Provide the (x, y) coordinate of the cell's center where the given text is located.  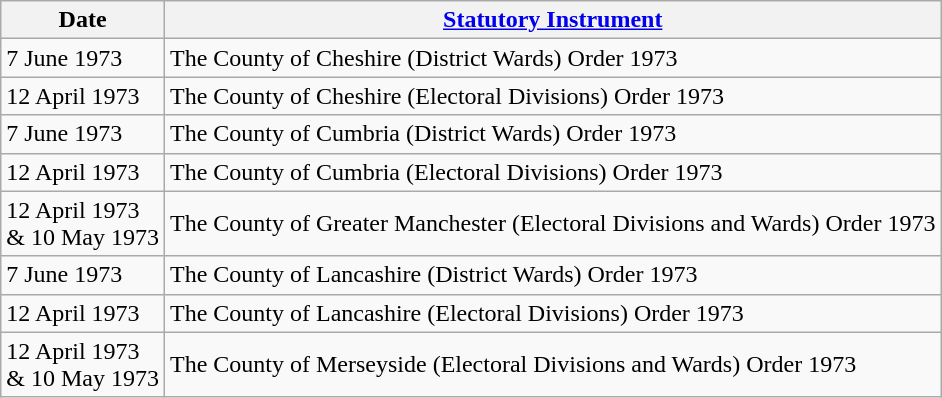
The County of Cumbria (Electoral Divisions) Order 1973 (552, 172)
The County of Lancashire (Electoral Divisions) Order 1973 (552, 313)
The County of Cheshire (Electoral Divisions) Order 1973 (552, 96)
The County of Merseyside (Electoral Divisions and Wards) Order 1973 (552, 364)
Date (83, 20)
The County of Greater Manchester (Electoral Divisions and Wards) Order 1973 (552, 224)
The County of Lancashire (District Wards) Order 1973 (552, 275)
The County of Cumbria (District Wards) Order 1973 (552, 134)
Statutory Instrument (552, 20)
The County of Cheshire (District Wards) Order 1973 (552, 58)
